Identify which cell holds the provided text, then report its [X, Y] central coordinate. 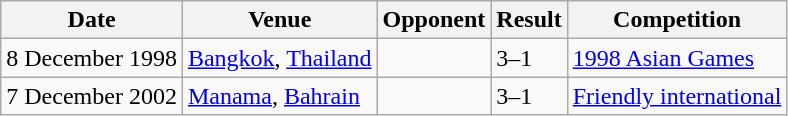
1998 Asian Games [677, 58]
Venue [280, 20]
7 December 2002 [92, 96]
Competition [677, 20]
Result [529, 20]
Friendly international [677, 96]
Opponent [434, 20]
8 December 1998 [92, 58]
Date [92, 20]
Manama, Bahrain [280, 96]
Bangkok, Thailand [280, 58]
